Return the (x, y) coordinate for the center point of the cell that contains the specified text.  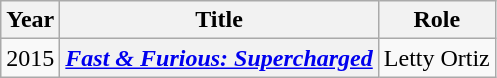
Title (219, 20)
Fast & Furious: Supercharged (219, 58)
Role (436, 20)
Year (30, 20)
2015 (30, 58)
Letty Ortiz (436, 58)
